Find where the given text appears and provide that cell's center as (x, y) coordinate. 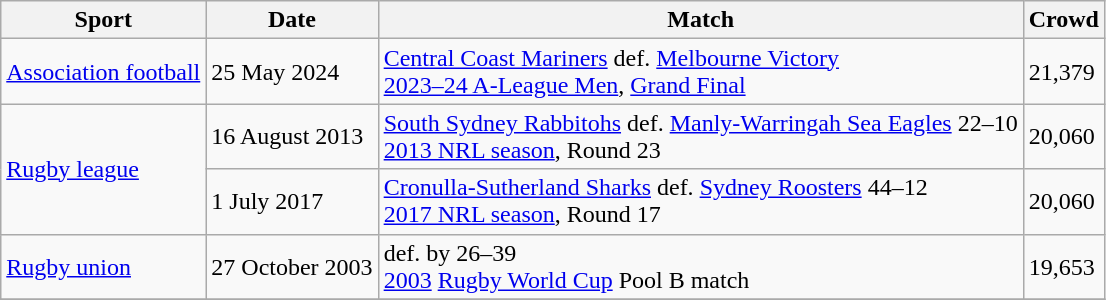
Match (700, 20)
16 August 2013 (292, 136)
Rugby union (104, 266)
def. by 26–392003 Rugby World Cup Pool B match (700, 266)
1 July 2017 (292, 202)
Rugby league (104, 169)
South Sydney Rabbitohs def. Manly-Warringah Sea Eagles 22–102013 NRL season, Round 23 (700, 136)
Cronulla-Sutherland Sharks def. Sydney Roosters 44–122017 NRL season, Round 17 (700, 202)
27 October 2003 (292, 266)
Sport (104, 20)
25 May 2024 (292, 72)
Central Coast Mariners def. Melbourne Victory2023–24 A-League Men, Grand Final (700, 72)
Crowd (1064, 20)
19,653 (1064, 266)
Date (292, 20)
21,379 (1064, 72)
Association football (104, 72)
